Search for the cell housing the specified text and yield its [x, y] center coordinate. 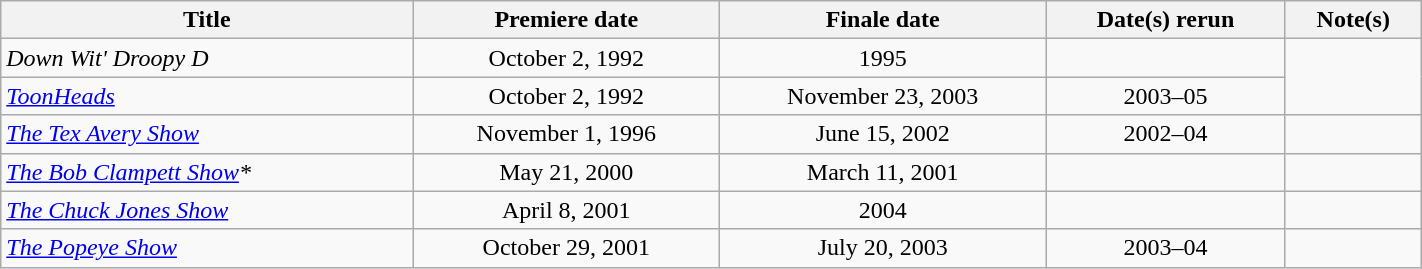
April 8, 2001 [566, 210]
Date(s) rerun [1166, 20]
The Bob Clampett Show* [207, 172]
ToonHeads [207, 96]
Title [207, 20]
March 11, 2001 [883, 172]
Down Wit' Droopy D [207, 58]
November 23, 2003 [883, 96]
June 15, 2002 [883, 134]
Finale date [883, 20]
Note(s) [1353, 20]
2002–04 [1166, 134]
May 21, 2000 [566, 172]
July 20, 2003 [883, 248]
October 29, 2001 [566, 248]
November 1, 1996 [566, 134]
The Popeye Show [207, 248]
2003–04 [1166, 248]
The Chuck Jones Show [207, 210]
Premiere date [566, 20]
2004 [883, 210]
The Tex Avery Show [207, 134]
1995 [883, 58]
2003–05 [1166, 96]
